Locate the cell with the specified text and output its (X, Y) center coordinate. 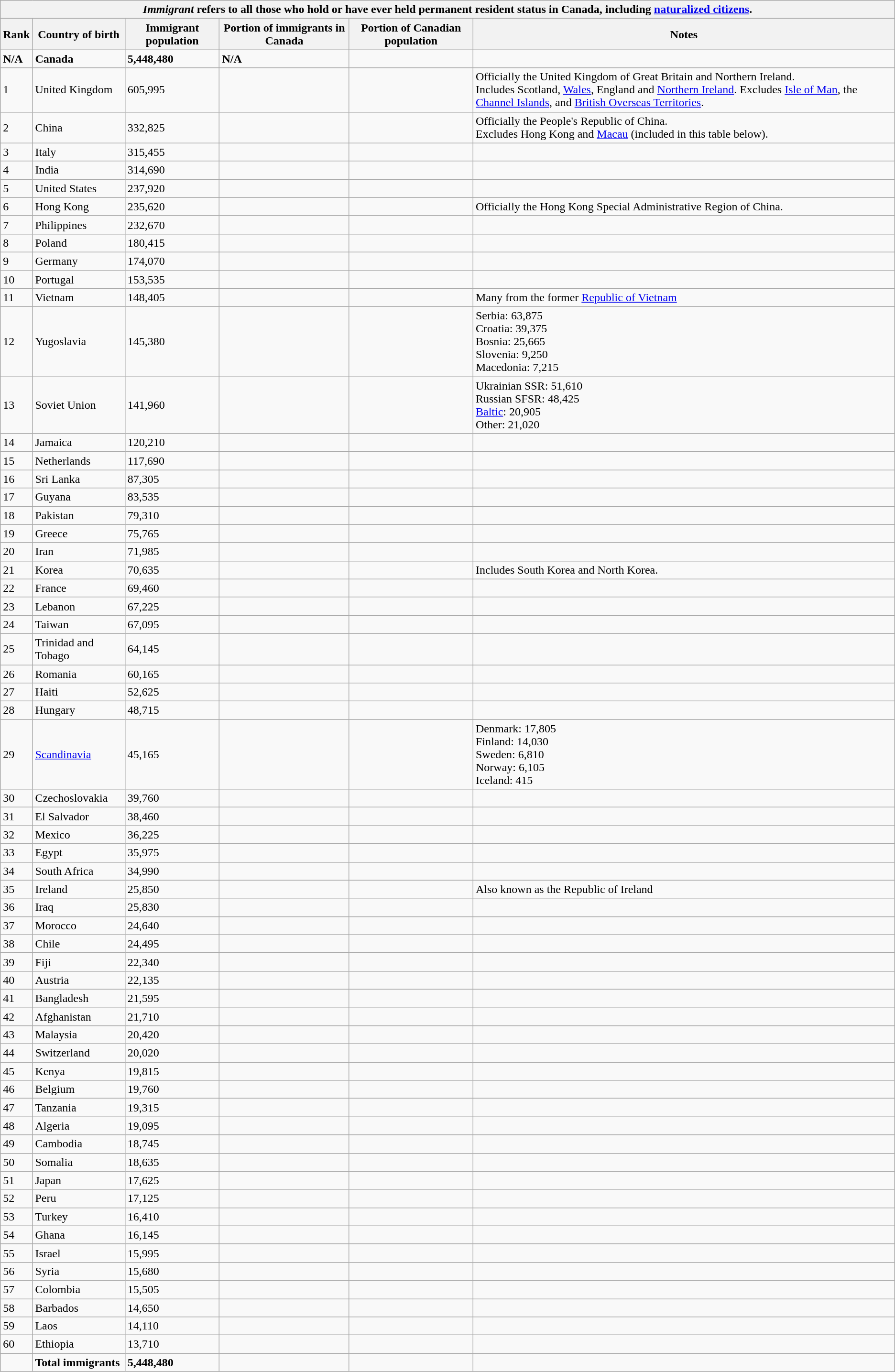
Immigrant refers to all those who hold or have ever held permanent resident status in Canada, including naturalized citizens. (447, 10)
Notes (684, 34)
47 (16, 1108)
Denmark: 17,805Finland: 14,030Sweden: 6,810Norway: 6,105Iceland: 415 (684, 754)
Cambodia (78, 1144)
India (78, 170)
314,690 (172, 170)
Canada (78, 59)
235,620 (172, 207)
145,380 (172, 342)
35 (16, 889)
13 (16, 405)
South Africa (78, 871)
Somalia (78, 1162)
Pakistan (78, 515)
Algeria (78, 1126)
50 (16, 1162)
45,165 (172, 754)
51 (16, 1180)
13,710 (172, 1344)
30 (16, 798)
Sri Lanka (78, 479)
15,505 (172, 1289)
Country of birth (78, 34)
Serbia: 63,875Croatia: 39,375Bosnia: 25,665Slovenia: 9,250Macedonia: 7,215 (684, 342)
16,145 (172, 1235)
59 (16, 1326)
14,110 (172, 1326)
180,415 (172, 243)
79,310 (172, 515)
Malaysia (78, 1035)
41 (16, 998)
Colombia (78, 1289)
Belgium (78, 1089)
24,640 (172, 926)
25,850 (172, 889)
53 (16, 1217)
26 (16, 674)
24,495 (172, 944)
52,625 (172, 692)
48 (16, 1126)
Jamaica (78, 443)
Vietnam (78, 298)
Czechoslovakia (78, 798)
38,460 (172, 817)
69,460 (172, 588)
Philippines (78, 225)
16 (16, 479)
Portion of immigrants in Canada (284, 34)
Taiwan (78, 624)
20,020 (172, 1053)
174,070 (172, 261)
Syria (78, 1271)
8 (16, 243)
39,760 (172, 798)
23 (16, 606)
Fiji (78, 962)
4 (16, 170)
11 (16, 298)
Poland (78, 243)
22 (16, 588)
49 (16, 1144)
Italy (78, 152)
Portugal (78, 280)
17 (16, 497)
Bangladesh (78, 998)
20 (16, 552)
Ethiopia (78, 1344)
57 (16, 1289)
Tanzania (78, 1108)
21 (16, 570)
15,680 (172, 1271)
Yugoslavia (78, 342)
33 (16, 853)
Ukrainian SSR: 51,610Russian SFSR: 48,425Baltic: 20,905Other: 21,020 (684, 405)
70,635 (172, 570)
Austria (78, 980)
7 (16, 225)
34,990 (172, 871)
5 (16, 188)
Total immigrants (78, 1362)
Also known as the Republic of Ireland (684, 889)
55 (16, 1253)
United States (78, 188)
10 (16, 280)
42 (16, 1017)
Haiti (78, 692)
35,975 (172, 853)
19,815 (172, 1071)
Peru (78, 1198)
3 (16, 152)
Kenya (78, 1071)
15,995 (172, 1253)
83,535 (172, 497)
Scandinavia (78, 754)
Iran (78, 552)
Ireland (78, 889)
18,635 (172, 1162)
Chile (78, 944)
16,410 (172, 1217)
45 (16, 1071)
36,225 (172, 835)
Portion of Canadian population (411, 34)
20,420 (172, 1035)
71,985 (172, 552)
14 (16, 443)
25,830 (172, 907)
Many from the former Republic of Vietnam (684, 298)
60,165 (172, 674)
54 (16, 1235)
67,095 (172, 624)
32 (16, 835)
22,135 (172, 980)
Officially the People's Republic of China.Excludes Hong Kong and Macau (included in this table below). (684, 127)
Morocco (78, 926)
9 (16, 261)
Rank (16, 34)
153,535 (172, 280)
China (78, 127)
Greece (78, 534)
315,455 (172, 152)
12 (16, 342)
232,670 (172, 225)
58 (16, 1307)
1 (16, 90)
19,760 (172, 1089)
87,305 (172, 479)
19,315 (172, 1108)
52 (16, 1198)
64,145 (172, 649)
Guyana (78, 497)
Switzerland (78, 1053)
Korea (78, 570)
El Salvador (78, 817)
Barbados (78, 1307)
27 (16, 692)
28 (16, 710)
17,125 (172, 1198)
Israel (78, 1253)
14,650 (172, 1307)
56 (16, 1271)
39 (16, 962)
19,095 (172, 1126)
44 (16, 1053)
Officially the Hong Kong Special Administrative Region of China. (684, 207)
21,595 (172, 998)
Romania (78, 674)
34 (16, 871)
Iraq (78, 907)
18 (16, 515)
36 (16, 907)
25 (16, 649)
Hungary (78, 710)
37 (16, 926)
31 (16, 817)
Germany (78, 261)
15 (16, 461)
46 (16, 1089)
24 (16, 624)
United Kingdom (78, 90)
237,920 (172, 188)
29 (16, 754)
Mexico (78, 835)
Ghana (78, 1235)
Soviet Union (78, 405)
Turkey (78, 1217)
Afghanistan (78, 1017)
19 (16, 534)
18,745 (172, 1144)
43 (16, 1035)
Hong Kong (78, 207)
22,340 (172, 962)
605,995 (172, 90)
Trinidad and Tobago (78, 649)
6 (16, 207)
148,405 (172, 298)
38 (16, 944)
60 (16, 1344)
Japan (78, 1180)
141,960 (172, 405)
17,625 (172, 1180)
Includes South Korea and North Korea. (684, 570)
120,210 (172, 443)
21,710 (172, 1017)
75,765 (172, 534)
117,690 (172, 461)
Laos (78, 1326)
2 (16, 127)
48,715 (172, 710)
332,825 (172, 127)
67,225 (172, 606)
Netherlands (78, 461)
40 (16, 980)
Immigrant population (172, 34)
Lebanon (78, 606)
France (78, 588)
Egypt (78, 853)
